Output the (x, y) coordinate of the center of the cell containing the given text.  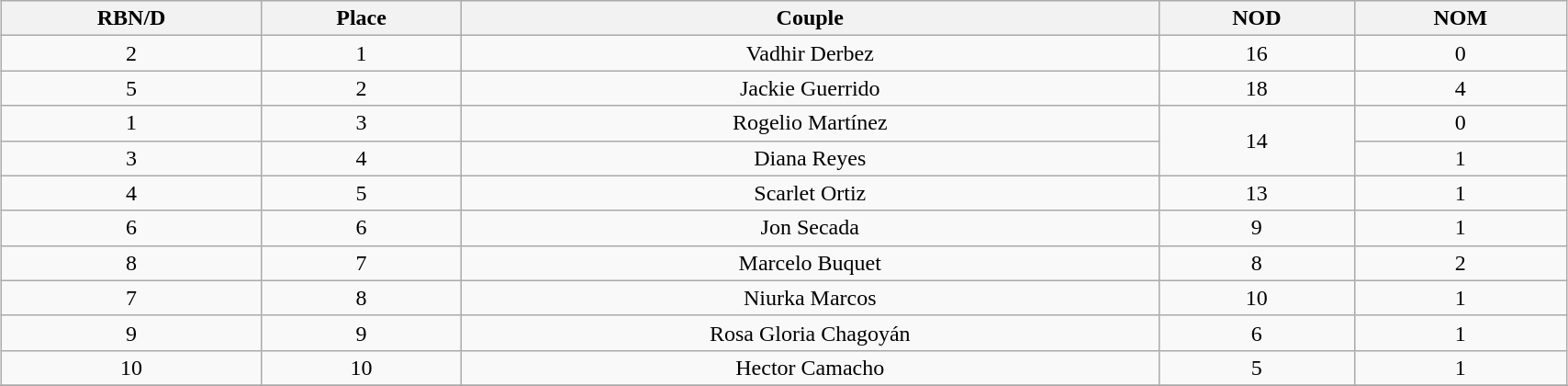
Scarlet Ortiz (810, 193)
NOD (1256, 18)
NOM (1460, 18)
16 (1256, 53)
Hector Camacho (810, 368)
Couple (810, 18)
Marcelo Buquet (810, 263)
Jon Secada (810, 228)
Vadhir Derbez (810, 53)
Jackie Guerrido (810, 88)
13 (1256, 193)
Rogelio Martínez (810, 123)
18 (1256, 88)
14 (1256, 141)
Rosa Gloria Chagoyán (810, 333)
Niurka Marcos (810, 298)
Diana Reyes (810, 158)
RBN/D (131, 18)
Place (362, 18)
